From the cell containing the given text, extract its center point as [x, y] coordinate. 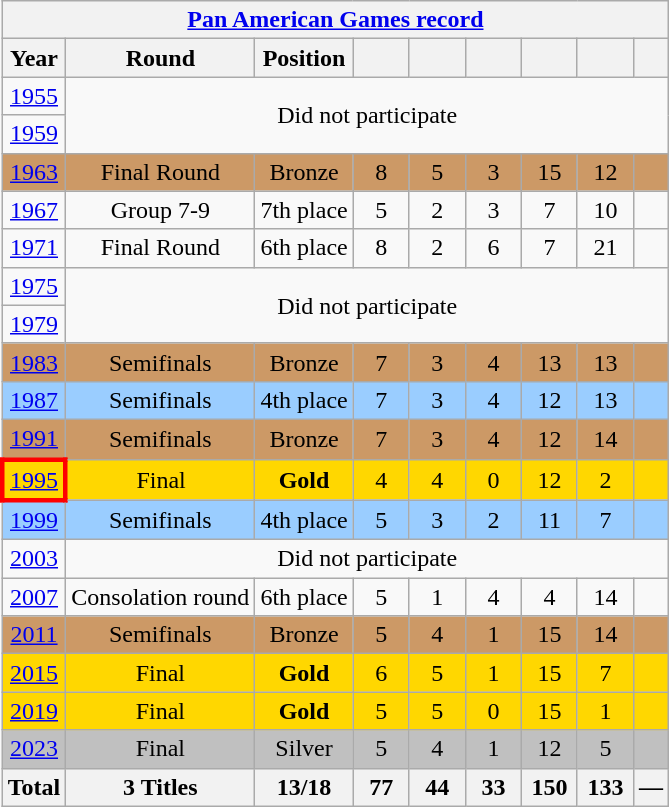
2015 [34, 673]
2011 [34, 635]
1963 [34, 172]
1995 [34, 480]
133 [605, 787]
3 Titles [160, 787]
Silver [304, 749]
10 [605, 210]
21 [605, 248]
1983 [34, 362]
11 [549, 520]
2023 [34, 749]
— [652, 787]
1979 [34, 324]
1971 [34, 248]
Total [34, 787]
1959 [34, 134]
Consolation round [160, 597]
1967 [34, 210]
7th place [304, 210]
Round [160, 58]
1999 [34, 520]
Group 7-9 [160, 210]
2003 [34, 559]
1991 [34, 439]
2019 [34, 711]
1987 [34, 400]
44 [437, 787]
Position [304, 58]
33 [493, 787]
13/18 [304, 787]
1975 [34, 286]
Year [34, 58]
1955 [34, 96]
150 [549, 787]
2007 [34, 597]
Pan American Games record [335, 20]
77 [381, 787]
